Search for the cell housing the specified text and yield its [x, y] center coordinate. 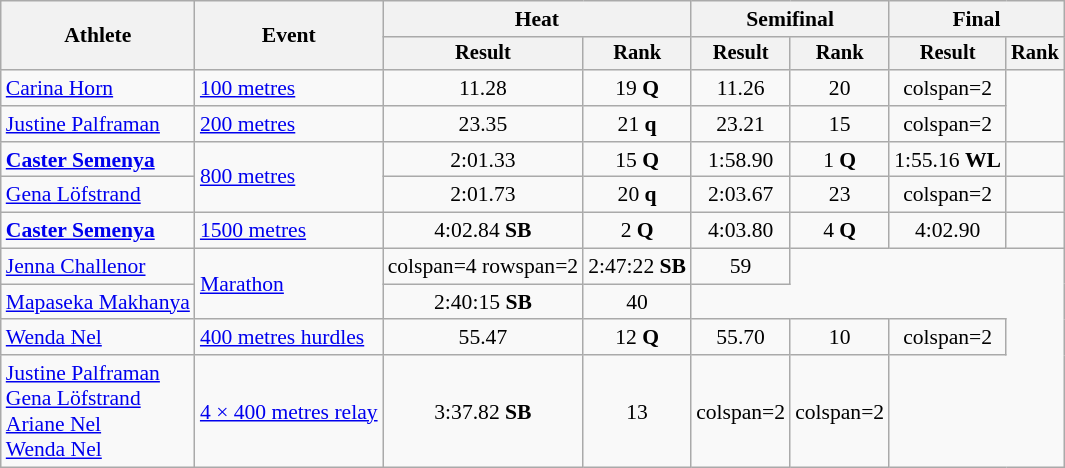
23.21 [740, 124]
Wenda Nel [98, 338]
400 metres hurdles [289, 338]
Marathon [289, 284]
20 [840, 88]
4 × 400 metres relay [289, 411]
2:03.67 [740, 195]
colspan=4 rowspan=2 [484, 267]
Athlete [98, 36]
200 metres [289, 124]
Final [976, 19]
2 Q [637, 231]
23 [840, 195]
11.28 [484, 88]
4:02.84 SB [484, 231]
Gena Löfstrand [98, 195]
55.70 [740, 338]
4:03.80 [740, 231]
Jenna Challenor [98, 267]
13 [637, 411]
3:37.82 SB [484, 411]
1 Q [840, 160]
Heat [537, 19]
40 [637, 302]
4:02.90 [948, 231]
55.47 [484, 338]
12 Q [637, 338]
10 [840, 338]
Carina Horn [98, 88]
2:01.33 [484, 160]
Semifinal [790, 19]
59 [740, 267]
Justine PalframanGena LöfstrandAriane NelWenda Nel [98, 411]
2:40:15 SB [484, 302]
23.35 [484, 124]
19 Q [637, 88]
800 metres [289, 178]
4 Q [840, 231]
1:58.90 [740, 160]
11.26 [740, 88]
100 metres [289, 88]
Event [289, 36]
21 q [637, 124]
Mapaseka Makhanya [98, 302]
15 [840, 124]
1500 metres [289, 231]
2:01.73 [484, 195]
1:55.16 WL [948, 160]
15 Q [637, 160]
20 q [637, 195]
2:47:22 SB [637, 267]
Justine Palframan [98, 124]
